From the cell containing the given text, extract its center point as [x, y] coordinate. 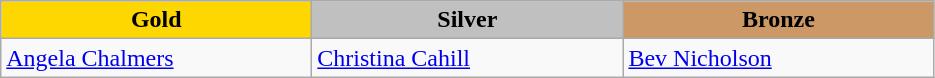
Gold [156, 20]
Bev Nicholson [778, 58]
Christina Cahill [468, 58]
Bronze [778, 20]
Silver [468, 20]
Angela Chalmers [156, 58]
